For the text-containing cell, return its midpoint in [x, y] coordinate format. 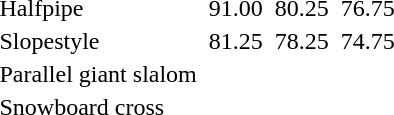
81.25 [236, 41]
78.25 [302, 41]
